Identify which cell holds the provided text, then report its (X, Y) central coordinate. 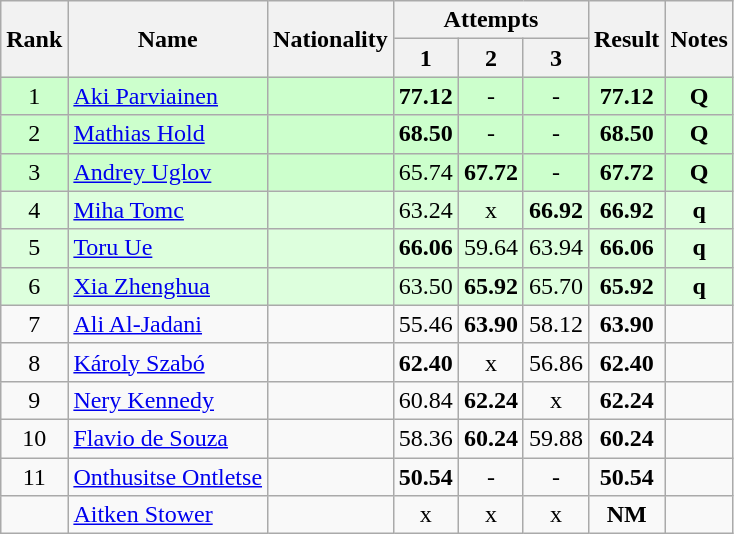
58.36 (426, 438)
6 (34, 286)
Notes (699, 39)
Attempts (490, 20)
63.24 (426, 210)
4 (34, 210)
11 (34, 477)
Miha Tomc (168, 210)
Onthusitse Ontletse (168, 477)
Mathias Hold (168, 134)
Flavio de Souza (168, 438)
8 (34, 362)
Ali Al-Jadani (168, 324)
5 (34, 248)
Result (626, 39)
55.46 (426, 324)
59.64 (490, 248)
Andrey Uglov (168, 172)
Aitken Stower (168, 515)
9 (34, 400)
Károly Szabó (168, 362)
63.94 (556, 248)
65.74 (426, 172)
Xia Zhenghua (168, 286)
63.50 (426, 286)
10 (34, 438)
NM (626, 515)
Nationality (331, 39)
59.88 (556, 438)
7 (34, 324)
Toru Ue (168, 248)
56.86 (556, 362)
65.70 (556, 286)
Name (168, 39)
Nery Kennedy (168, 400)
Aki Parviainen (168, 96)
58.12 (556, 324)
Rank (34, 39)
60.84 (426, 400)
